Detect which cell encompasses the target text, then output its (x, y) center coordinate. 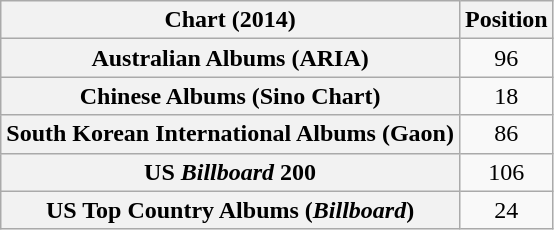
Chinese Albums (Sino Chart) (230, 96)
86 (506, 134)
106 (506, 172)
US Billboard 200 (230, 172)
24 (506, 210)
18 (506, 96)
South Korean International Albums (Gaon) (230, 134)
US Top Country Albums (Billboard) (230, 210)
Position (506, 20)
Chart (2014) (230, 20)
Australian Albums (ARIA) (230, 58)
96 (506, 58)
